Return (x, y) of the center of cell containing provided text 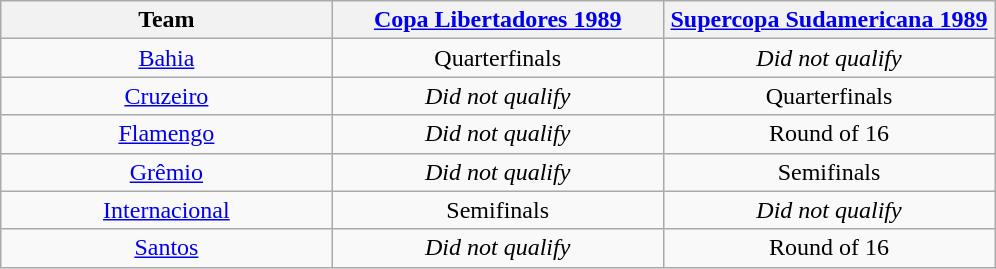
Santos (166, 248)
Grêmio (166, 172)
Copa Libertadores 1989 (498, 20)
Cruzeiro (166, 96)
Bahia (166, 58)
Team (166, 20)
Internacional (166, 210)
Supercopa Sudamericana 1989 (828, 20)
Flamengo (166, 134)
